Scan for the cell matching the given text and deliver its (x, y) coordinate at center. 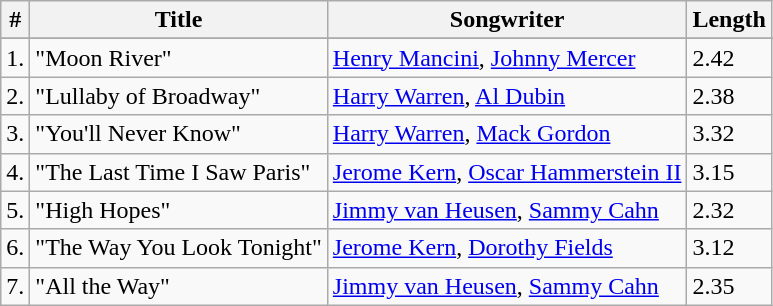
2.38 (729, 96)
Length (729, 20)
5. (16, 210)
Harry Warren, Mack Gordon (507, 134)
"All the Way" (179, 286)
2.32 (729, 210)
Songwriter (507, 20)
"The Way You Look Tonight" (179, 248)
# (16, 20)
4. (16, 172)
6. (16, 248)
1. (16, 58)
3.15 (729, 172)
Title (179, 20)
2.35 (729, 286)
2. (16, 96)
3.32 (729, 134)
"The Last Time I Saw Paris" (179, 172)
"You'll Never Know" (179, 134)
3. (16, 134)
"Moon River" (179, 58)
Harry Warren, Al Dubin (507, 96)
2.42 (729, 58)
"Lullaby of Broadway" (179, 96)
"High Hopes" (179, 210)
3.12 (729, 248)
Jerome Kern, Oscar Hammerstein II (507, 172)
Jerome Kern, Dorothy Fields (507, 248)
Henry Mancini, Johnny Mercer (507, 58)
7. (16, 286)
